Determine the [X, Y] coordinate at the center of the cell enclosing the given text.  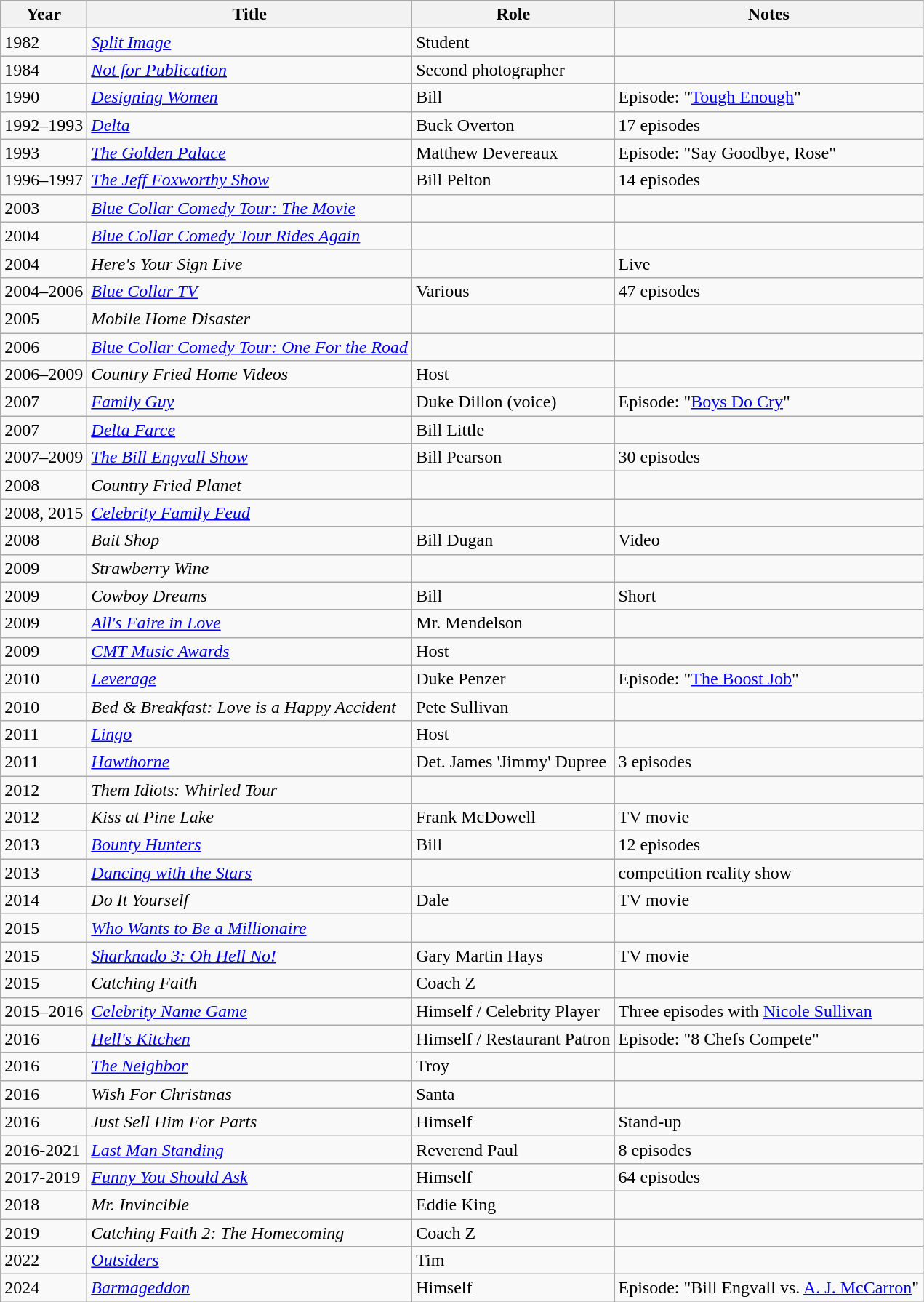
2019 [44, 1233]
Buck Overton [513, 125]
Title [250, 15]
8 episodes [769, 1149]
Troy [513, 1066]
Mobile Home Disaster [250, 319]
The Neighbor [250, 1066]
competition reality show [769, 873]
Bounty Hunters [250, 845]
Tim [513, 1261]
1984 [44, 70]
Funny You Should Ask [250, 1177]
Duke Dillon (voice) [513, 402]
Just Sell Him For Parts [250, 1122]
Strawberry Wine [250, 568]
47 episodes [769, 291]
Dancing with the Stars [250, 873]
Episode: "Say Goodbye, Rose" [769, 153]
Himself / Restaurant Patron [513, 1039]
CMT Music Awards [250, 651]
Frank McDowell [513, 818]
Episode: "Tough Enough" [769, 97]
Delta [250, 125]
3 episodes [769, 762]
17 episodes [769, 125]
Country Fried Planet [250, 485]
Short [769, 596]
Do It Yourself [250, 900]
2006–2009 [44, 375]
Bait Shop [250, 540]
Det. James 'Jimmy' Dupree [513, 762]
Bill Pelton [513, 180]
Bill Little [513, 430]
Blue Collar Comedy Tour: The Movie [250, 208]
Who Wants to Be a Millionaire [250, 928]
Cowboy Dreams [250, 596]
Mr. Invincible [250, 1205]
Barmageddon [250, 1288]
Blue Collar Comedy Tour Rides Again [250, 236]
Sharknado 3: Oh Hell No! [250, 956]
1992–1993 [44, 125]
Episode: "8 Chefs Compete" [769, 1039]
Year [44, 15]
Pete Sullivan [513, 706]
Kiss at Pine Lake [250, 818]
Three episodes with Nicole Sullivan [769, 1011]
Bill Pearson [513, 458]
Mr. Mendelson [513, 623]
Video [769, 540]
Dale [513, 900]
14 episodes [769, 180]
Wish For Christmas [250, 1094]
2006 [44, 347]
Episode: "The Boost Job" [769, 679]
1993 [44, 153]
Hawthorne [250, 762]
1996–1997 [44, 180]
Bed & Breakfast: Love is a Happy Accident [250, 706]
Matthew Devereaux [513, 153]
Santa [513, 1094]
Split Image [250, 42]
Designing Women [250, 97]
Episode: "Boys Do Cry" [769, 402]
2005 [44, 319]
2015–2016 [44, 1011]
2004–2006 [44, 291]
The Golden Palace [250, 153]
Gary Martin Hays [513, 956]
30 episodes [769, 458]
Bill Dugan [513, 540]
2007–2009 [44, 458]
2024 [44, 1288]
Outsiders [250, 1261]
Delta Farce [250, 430]
1990 [44, 97]
2016-2021 [44, 1149]
Hell's Kitchen [250, 1039]
2003 [44, 208]
Last Man Standing [250, 1149]
Duke Penzer [513, 679]
12 episodes [769, 845]
Student [513, 42]
1982 [44, 42]
Catching Faith 2: The Homecoming [250, 1233]
Second photographer [513, 70]
Country Fried Home Videos [250, 375]
Not for Publication [250, 70]
Catching Faith [250, 983]
Celebrity Name Game [250, 1011]
Live [769, 263]
Notes [769, 15]
Lingo [250, 734]
Eddie King [513, 1205]
Episode: "Bill Engvall vs. A. J. McCarron" [769, 1288]
Leverage [250, 679]
Family Guy [250, 402]
Stand-up [769, 1122]
64 episodes [769, 1177]
The Jeff Foxworthy Show [250, 180]
Celebrity Family Feud [250, 513]
Blue Collar TV [250, 291]
2008, 2015 [44, 513]
Them Idiots: Whirled Tour [250, 789]
Reverend Paul [513, 1149]
Various [513, 291]
Himself / Celebrity Player [513, 1011]
2022 [44, 1261]
All's Faire in Love [250, 623]
2014 [44, 900]
Blue Collar Comedy Tour: One For the Road [250, 347]
Role [513, 15]
2017-2019 [44, 1177]
Here's Your Sign Live [250, 263]
2018 [44, 1205]
The Bill Engvall Show [250, 458]
